Scan for the cell matching the given text and deliver its [x, y] coordinate at center. 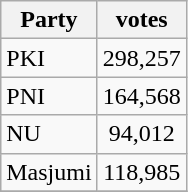
votes [142, 20]
164,568 [142, 96]
PNI [49, 96]
298,257 [142, 58]
Party [49, 20]
94,012 [142, 134]
NU [49, 134]
PKI [49, 58]
Masjumi [49, 172]
118,985 [142, 172]
